Find where the given text appears and provide that cell's center as (X, Y) coordinate. 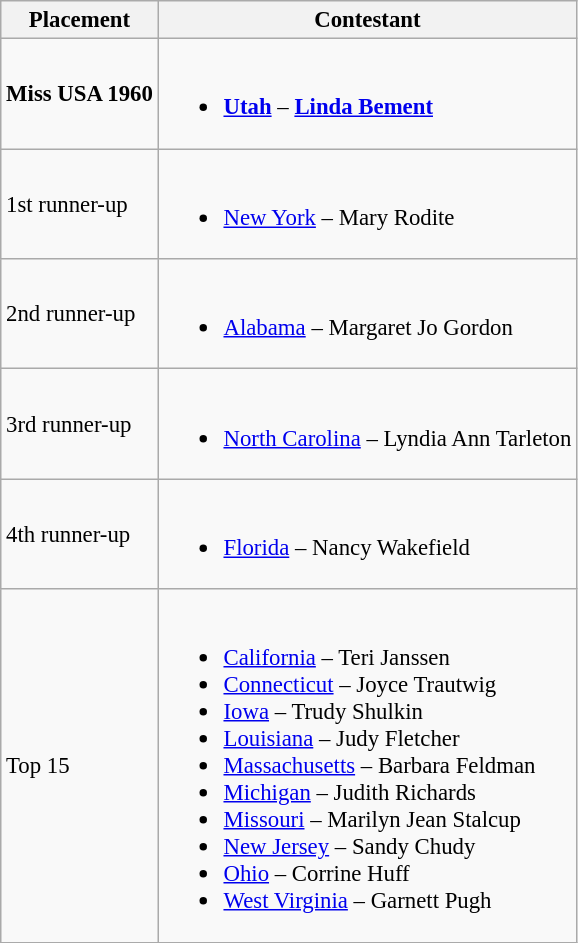
Top 15 (80, 766)
Alabama – Margaret Jo Gordon (367, 314)
1st runner-up (80, 204)
Miss USA 1960 (80, 94)
4th runner-up (80, 534)
North Carolina – Lyndia Ann Tarleton (367, 424)
New York – Mary Rodite (367, 204)
3rd runner-up (80, 424)
Placement (80, 20)
Florida – Nancy Wakefield (367, 534)
2nd runner-up (80, 314)
Contestant (367, 20)
Utah – Linda Bement (367, 94)
